Return the (x, y) coordinate for the center point of the cell that contains the specified text.  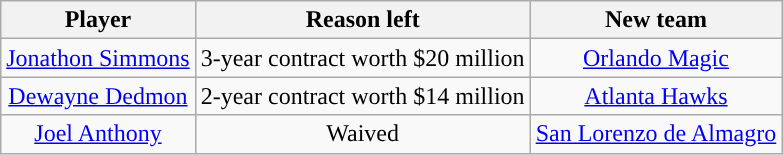
Joel Anthony (98, 134)
New team (656, 20)
Dewayne Dedmon (98, 96)
Jonathon Simmons (98, 58)
Atlanta Hawks (656, 96)
3-year contract worth $20 million (362, 58)
Waived (362, 134)
Reason left (362, 20)
Player (98, 20)
San Lorenzo de Almagro (656, 134)
2-year contract worth $14 million (362, 96)
Orlando Magic (656, 58)
